Scan for the cell matching the given text and deliver its [x, y] coordinate at center. 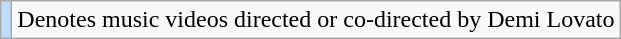
Denotes music videos directed or co-directed by Demi Lovato [316, 20]
